Detect which cell encompasses the target text, then output its [x, y] center coordinate. 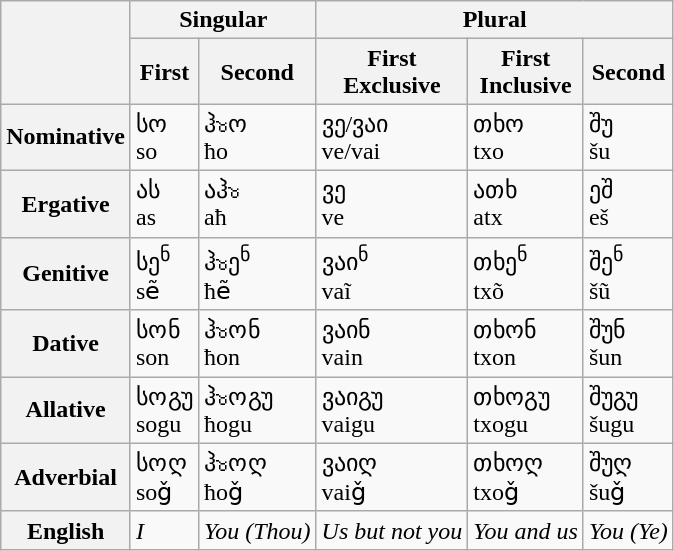
ვაინvaĩ [392, 274]
აჰჾaħ [258, 204]
შუნšun [628, 344]
Singular [223, 20]
I [164, 530]
Allative [66, 410]
You and us [526, 530]
Genitive [66, 274]
შუგუšugu [628, 410]
Us but not you [392, 530]
ეშeš [628, 204]
ასas [164, 204]
ვაიგუvaigu [392, 410]
Nominative [66, 138]
თხოგუtxogu [526, 410]
English [66, 530]
თხოtxo [526, 138]
სოგუsogu [164, 410]
ვაიღvaiǧ [392, 477]
ჰჾოღħoǧ [258, 477]
Adverbial [66, 477]
სონson [164, 344]
სენsẽ [164, 274]
ჰჾოħo [258, 138]
შენšũ [628, 274]
First [164, 72]
FirstInclusive [526, 72]
ჰჾენħẽ [258, 274]
შუღšuǧ [628, 477]
Dative [66, 344]
ჰჾონħon [258, 344]
შუšu [628, 138]
სოღsoǧ [164, 477]
ვაინvain [392, 344]
Plural [494, 20]
FirstExclusive [392, 72]
თხონtxon [526, 344]
სოso [164, 138]
ვეve [392, 204]
თხოღtxoǧ [526, 477]
ათხatx [526, 204]
You (Thou) [258, 530]
თხენtxõ [526, 274]
ვე/ვაიve/vai [392, 138]
ჰჾოგუħogu [258, 410]
Ergative [66, 204]
You (Ye) [628, 530]
